Detect which cell encompasses the target text, then output its [x, y] center coordinate. 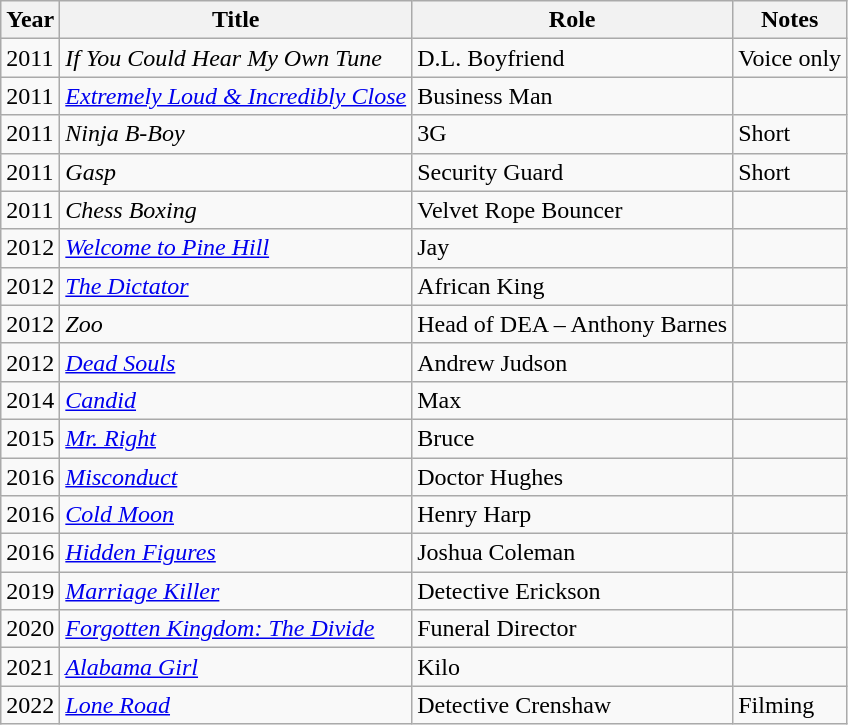
Dead Souls [236, 362]
Detective Crenshaw [572, 705]
3G [572, 134]
2019 [30, 591]
Alabama Girl [236, 667]
Gasp [236, 172]
Andrew Judson [572, 362]
If You Could Hear My Own Tune [236, 58]
Cold Moon [236, 515]
Candid [236, 400]
2022 [30, 705]
Business Man [572, 96]
Filming [790, 705]
Extremely Loud & Incredibly Close [236, 96]
Zoo [236, 324]
Notes [790, 20]
2015 [30, 438]
Detective Erickson [572, 591]
Voice only [790, 58]
Misconduct [236, 477]
Title [236, 20]
Hidden Figures [236, 553]
African King [572, 286]
Forgotten Kingdom: The Divide [236, 629]
2020 [30, 629]
Chess Boxing [236, 210]
Jay [572, 248]
2014 [30, 400]
D.L. Boyfriend [572, 58]
Funeral Director [572, 629]
Mr. Right [236, 438]
Ninja B-Boy [236, 134]
Max [572, 400]
Henry Harp [572, 515]
Kilo [572, 667]
The Dictator [236, 286]
Doctor Hughes [572, 477]
2021 [30, 667]
Role [572, 20]
Marriage Killer [236, 591]
Year [30, 20]
Welcome to Pine Hill [236, 248]
Bruce [572, 438]
Head of DEA – Anthony Barnes [572, 324]
Security Guard [572, 172]
Velvet Rope Bouncer [572, 210]
Lone Road [236, 705]
Joshua Coleman [572, 553]
